Locate the cell with the specified text and output its (x, y) center coordinate. 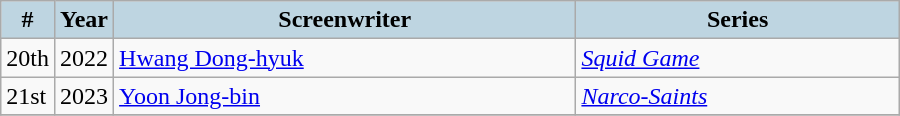
20th (28, 58)
# (28, 20)
2023 (84, 96)
Year (84, 20)
2022 (84, 58)
Squid Game (738, 58)
Screenwriter (345, 20)
Yoon Jong-bin (345, 96)
Series (738, 20)
Narco-Saints (738, 96)
Hwang Dong-hyuk (345, 58)
21st (28, 96)
